Output the (x, y) coordinate of the center of the cell containing the given text.  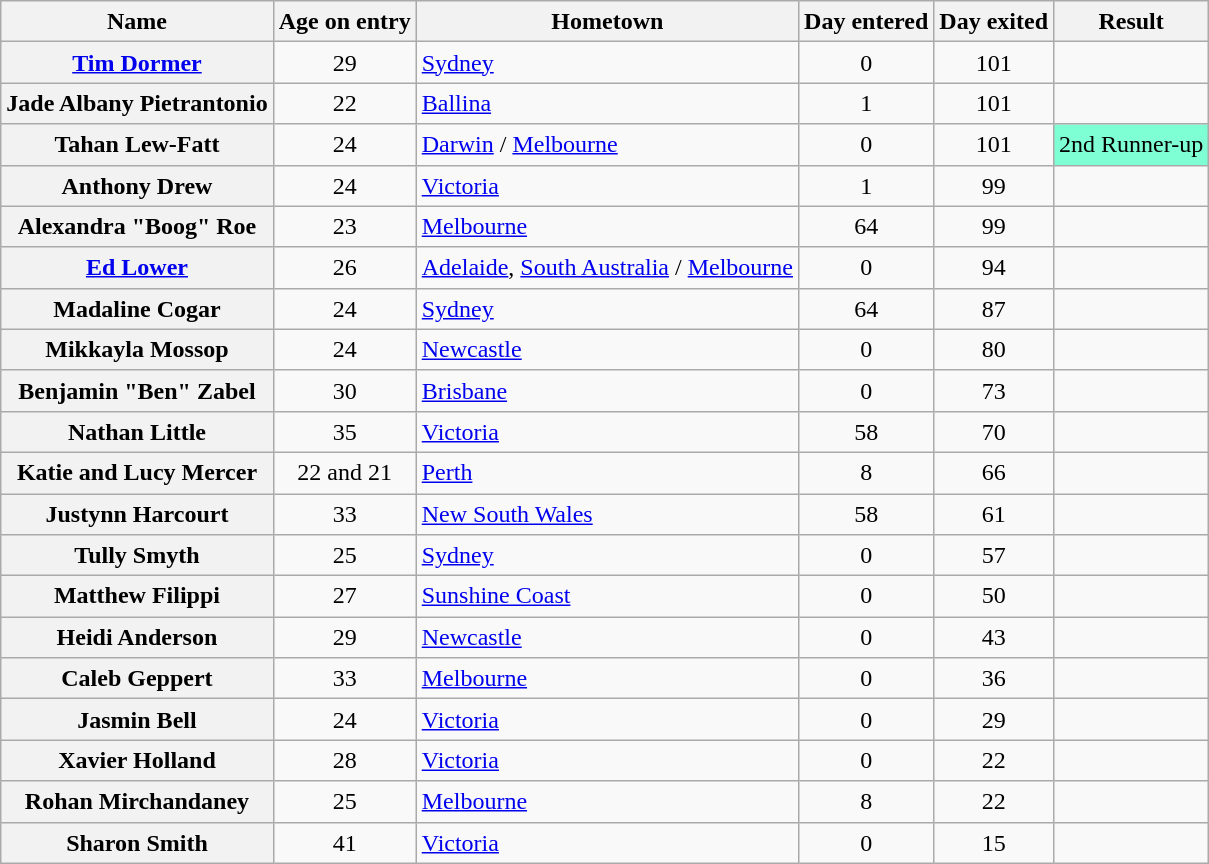
Day entered (866, 22)
28 (344, 760)
Matthew Filippi (137, 596)
Brisbane (607, 390)
23 (344, 226)
15 (994, 842)
27 (344, 596)
Adelaide, South Australia / Melbourne (607, 268)
36 (994, 678)
New South Wales (607, 514)
Anthony Drew (137, 186)
Mikkayla Mossop (137, 350)
Hometown (607, 22)
Darwin / Melbourne (607, 144)
Tahan Lew-Fatt (137, 144)
57 (994, 556)
Result (1132, 22)
66 (994, 472)
Benjamin "Ben" Zabel (137, 390)
22 and 21 (344, 472)
Sharon Smith (137, 842)
Day exited (994, 22)
30 (344, 390)
Name (137, 22)
Xavier Holland (137, 760)
2nd Runner-up (1132, 144)
Jade Albany Pietrantonio (137, 104)
87 (994, 308)
Heidi Anderson (137, 638)
35 (344, 432)
Nathan Little (137, 432)
Age on entry (344, 22)
Tully Smyth (137, 556)
94 (994, 268)
70 (994, 432)
Justynn Harcourt (137, 514)
41 (344, 842)
Jasmin Bell (137, 720)
Katie and Lucy Mercer (137, 472)
61 (994, 514)
Tim Dormer (137, 62)
26 (344, 268)
Caleb Geppert (137, 678)
43 (994, 638)
Perth (607, 472)
80 (994, 350)
Madaline Cogar (137, 308)
50 (994, 596)
73 (994, 390)
Ed Lower (137, 268)
Rohan Mirchandaney (137, 802)
Alexandra "Boog" Roe (137, 226)
Sunshine Coast (607, 596)
Ballina (607, 104)
